Locate the cell with the specified text and output its (X, Y) center coordinate. 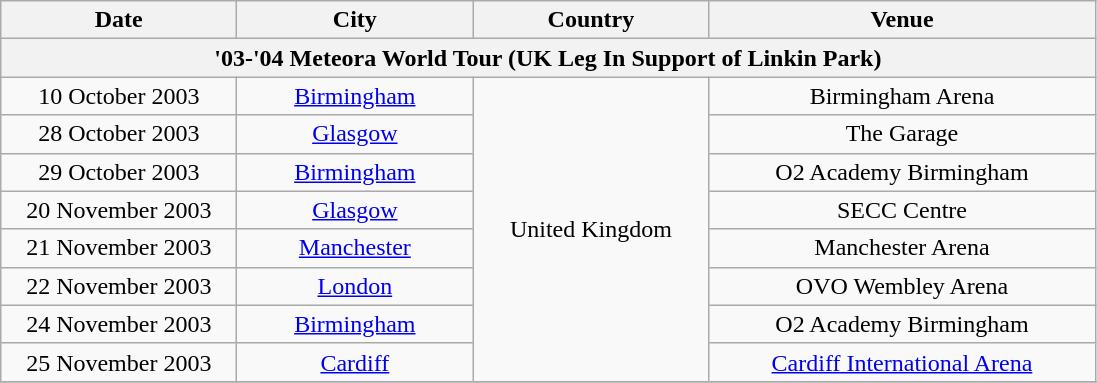
28 October 2003 (119, 134)
'03-'04 Meteora World Tour (UK Leg In Support of Linkin Park) (548, 58)
20 November 2003 (119, 210)
Manchester (355, 248)
The Garage (902, 134)
Date (119, 20)
22 November 2003 (119, 286)
25 November 2003 (119, 362)
Birmingham Arena (902, 96)
21 November 2003 (119, 248)
Manchester Arena (902, 248)
10 October 2003 (119, 96)
London (355, 286)
Cardiff (355, 362)
Venue (902, 20)
29 October 2003 (119, 172)
OVO Wembley Arena (902, 286)
City (355, 20)
Country (591, 20)
Cardiff International Arena (902, 362)
SECC Centre (902, 210)
United Kingdom (591, 229)
24 November 2003 (119, 324)
